Determine the [X, Y] coordinate at the center of the cell enclosing the given text.  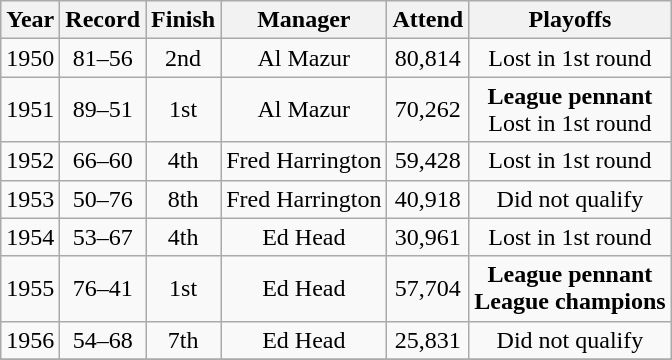
Year [30, 20]
1952 [30, 161]
53–67 [103, 237]
50–76 [103, 199]
7th [184, 340]
81–56 [103, 58]
1954 [30, 237]
76–41 [103, 288]
Record [103, 20]
59,428 [428, 161]
Attend [428, 20]
1950 [30, 58]
66–60 [103, 161]
1951 [30, 110]
30,961 [428, 237]
57,704 [428, 288]
2nd [184, 58]
70,262 [428, 110]
1955 [30, 288]
League pennantLost in 1st round [570, 110]
80,814 [428, 58]
25,831 [428, 340]
Finish [184, 20]
8th [184, 199]
54–68 [103, 340]
1956 [30, 340]
Manager [304, 20]
89–51 [103, 110]
Playoffs [570, 20]
40,918 [428, 199]
1953 [30, 199]
League pennantLeague champions [570, 288]
